Detect which cell encompasses the target text, then output its (x, y) center coordinate. 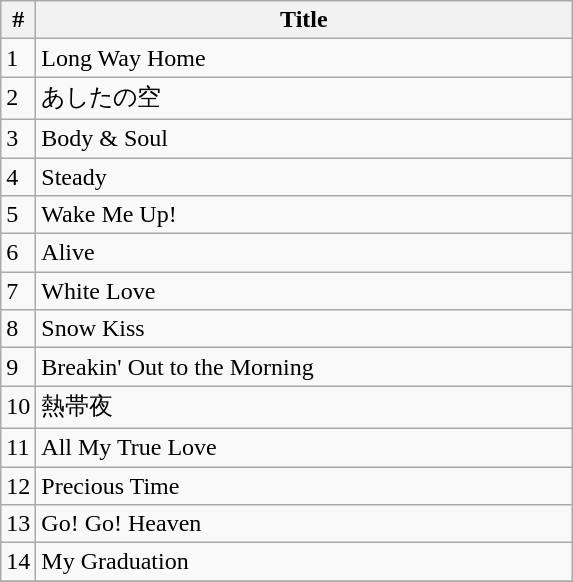
8 (18, 329)
Precious Time (304, 485)
Snow Kiss (304, 329)
5 (18, 215)
Body & Soul (304, 138)
13 (18, 524)
All My True Love (304, 447)
2 (18, 98)
Breakin' Out to the Morning (304, 367)
Steady (304, 177)
4 (18, 177)
White Love (304, 291)
Alive (304, 253)
12 (18, 485)
6 (18, 253)
My Graduation (304, 562)
# (18, 20)
熱帯夜 (304, 408)
Long Way Home (304, 58)
あしたの空 (304, 98)
1 (18, 58)
10 (18, 408)
9 (18, 367)
3 (18, 138)
11 (18, 447)
Wake Me Up! (304, 215)
14 (18, 562)
Title (304, 20)
Go! Go! Heaven (304, 524)
7 (18, 291)
